From the cell containing the given text, extract its center point as (x, y) coordinate. 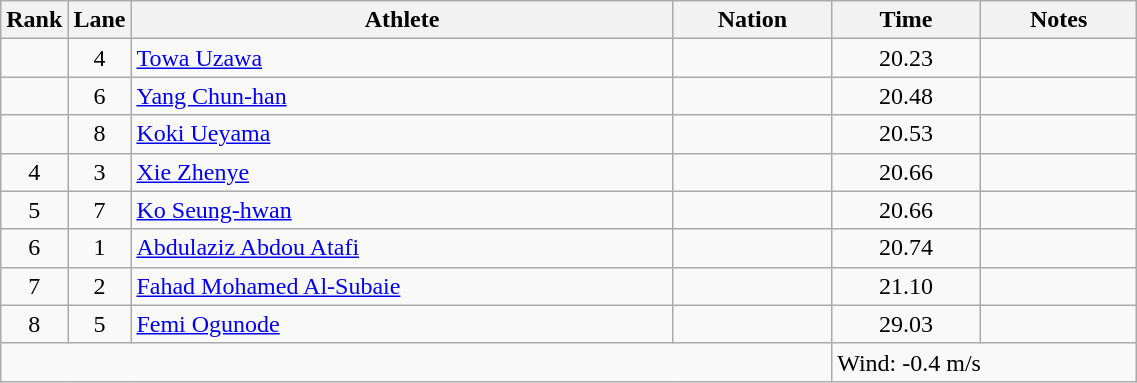
21.10 (906, 286)
Fahad Mohamed Al-Subaie (402, 286)
Yang Chun-han (402, 96)
Ko Seung-hwan (402, 210)
Athlete (402, 20)
20.53 (906, 134)
29.03 (906, 324)
Towa Uzawa (402, 58)
20.23 (906, 58)
Time (906, 20)
1 (100, 248)
Nation (752, 20)
20.48 (906, 96)
Xie Zhenye (402, 172)
2 (100, 286)
Rank (34, 20)
Notes (1058, 20)
Koki Ueyama (402, 134)
Abdulaziz Abdou Atafi (402, 248)
3 (100, 172)
Femi Ogunode (402, 324)
Wind: -0.4 m/s (984, 362)
Lane (100, 20)
20.74 (906, 248)
